Find where the given text appears and provide that cell's center as [x, y] coordinate. 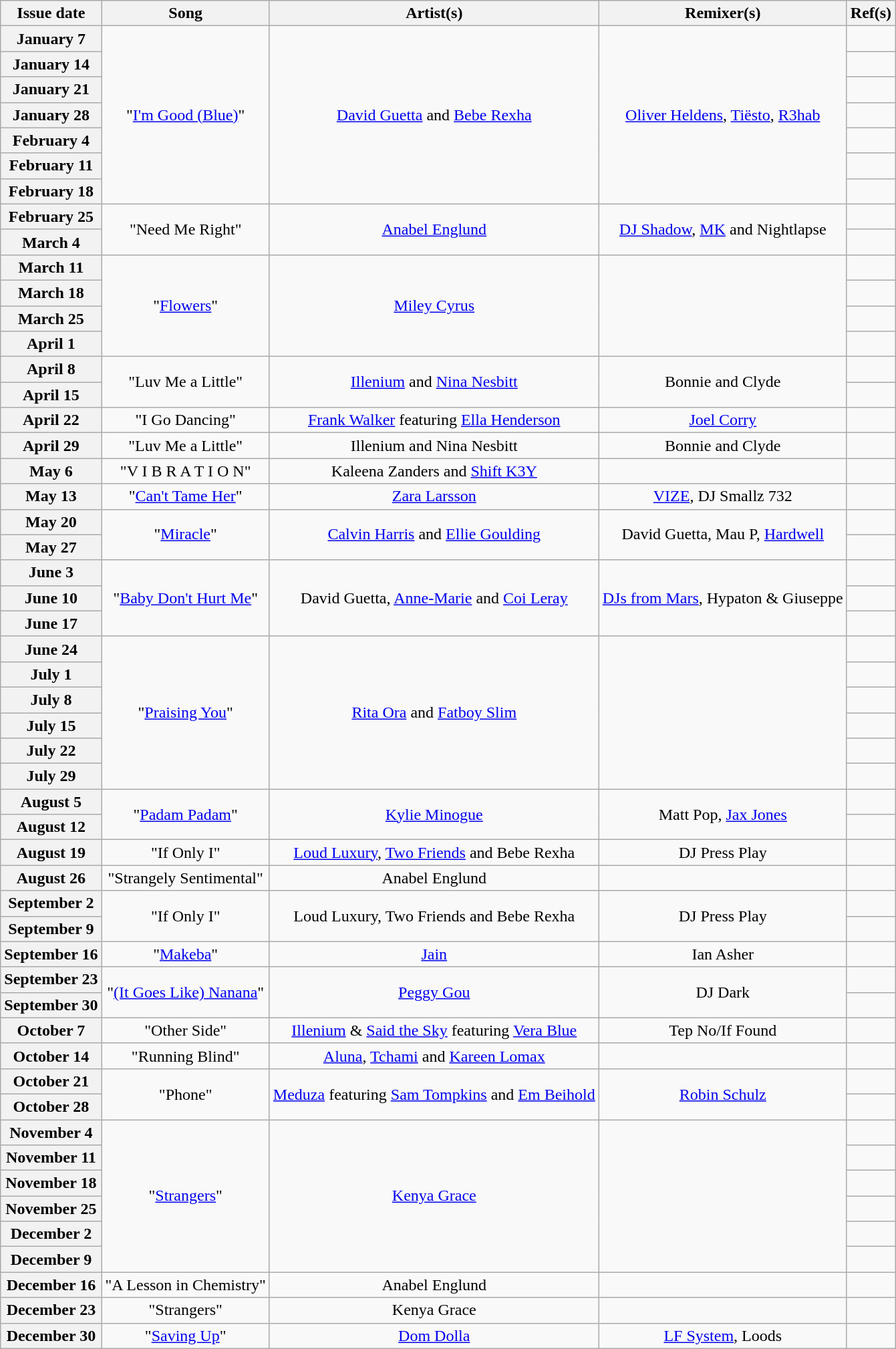
September 23 [51, 980]
"Running Blind" [186, 1056]
July 15 [51, 725]
January 7 [51, 39]
"Miracle" [186, 535]
"Padam Padam" [186, 814]
October 21 [51, 1081]
January 14 [51, 64]
November 25 [51, 1209]
July 29 [51, 776]
January 21 [51, 90]
"I Go Dancing" [186, 420]
September 30 [51, 1005]
Dom Dolla [434, 1336]
Miley Cyrus [434, 305]
DJs from Mars, Hypaton & Giuseppe [723, 598]
December 9 [51, 1259]
December 16 [51, 1285]
March 11 [51, 267]
"V I B R A T I O N" [186, 471]
"Other Side" [186, 1030]
February 18 [51, 191]
August 5 [51, 802]
LF System, Loods [723, 1336]
February 4 [51, 140]
VIZE, DJ Smallz 732 [723, 496]
Jain [434, 954]
April 29 [51, 446]
January 28 [51, 115]
"Need Me Right" [186, 229]
David Guetta, Mau P, Hardwell [723, 535]
"Baby Don't Hurt Me" [186, 598]
"Flowers" [186, 305]
Kaleena Zanders and Shift K3Y [434, 471]
May 27 [51, 547]
August 12 [51, 827]
Song [186, 13]
DJ Dark [723, 992]
"Strangely Sentimental" [186, 878]
Illenium & Said the Sky featuring Vera Blue [434, 1030]
DJ Shadow, MK and Nightlapse [723, 229]
Peggy Gou [434, 992]
Ref(s) [871, 13]
October 7 [51, 1030]
May 6 [51, 471]
Meduza featuring Sam Tompkins and Em Beihold [434, 1094]
October 28 [51, 1106]
"Phone" [186, 1094]
"Can't Tame Her" [186, 496]
February 11 [51, 166]
David Guetta, Anne-Marie and Coi Leray [434, 598]
Calvin Harris and Ellie Goulding [434, 535]
March 18 [51, 293]
November 4 [51, 1133]
September 9 [51, 929]
Frank Walker featuring Ella Henderson [434, 420]
July 22 [51, 751]
Tep No/If Found [723, 1030]
April 1 [51, 344]
November 11 [51, 1158]
Oliver Heldens, Tiësto, R3hab [723, 115]
March 4 [51, 242]
May 13 [51, 496]
December 30 [51, 1336]
April 22 [51, 420]
October 14 [51, 1056]
"A Lesson in Chemistry" [186, 1285]
June 24 [51, 649]
Zara Larsson [434, 496]
December 23 [51, 1310]
Rita Ora and Fatboy Slim [434, 712]
February 25 [51, 216]
December 2 [51, 1234]
"(It Goes Like) Nanana" [186, 992]
March 25 [51, 319]
David Guetta and Bebe Rexha [434, 115]
"Saving Up" [186, 1336]
August 26 [51, 878]
Issue date [51, 13]
Joel Corry [723, 420]
June 3 [51, 573]
September 2 [51, 903]
Robin Schulz [723, 1094]
Artist(s) [434, 13]
April 8 [51, 369]
"Praising You" [186, 712]
Matt Pop, Jax Jones [723, 814]
April 15 [51, 395]
June 10 [51, 598]
August 19 [51, 853]
Remixer(s) [723, 13]
June 17 [51, 623]
"I'm Good (Blue)" [186, 115]
Aluna, Tchami and Kareen Lomax [434, 1056]
May 20 [51, 522]
November 18 [51, 1183]
"Makeba" [186, 954]
July 1 [51, 674]
July 8 [51, 700]
Kylie Minogue [434, 814]
September 16 [51, 954]
Ian Asher [723, 954]
